Determine the [x, y] coordinate at the center of the cell enclosing the given text.  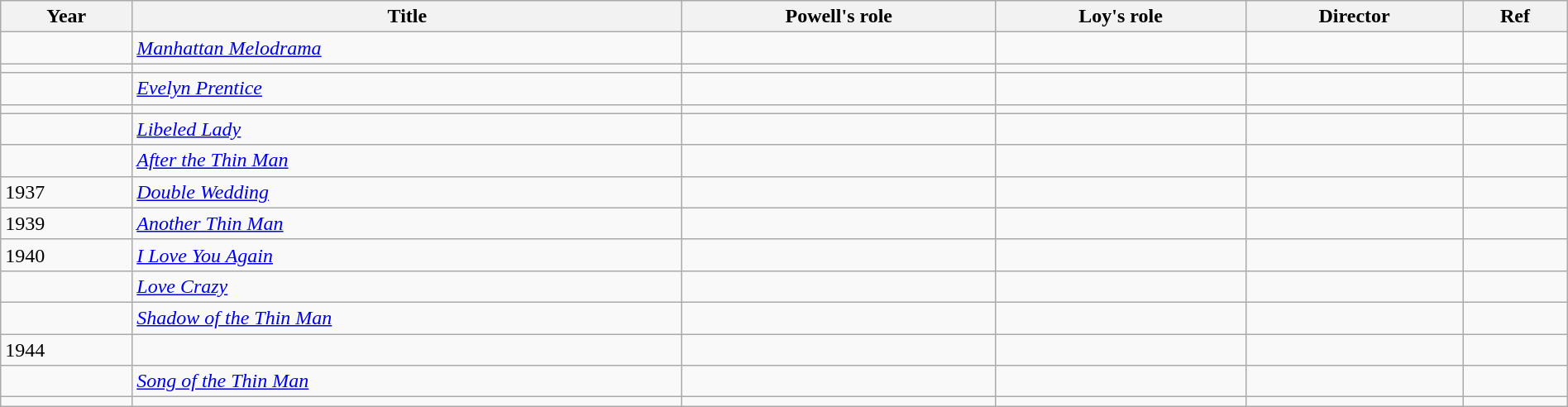
Double Wedding [407, 192]
Ref [1515, 17]
1940 [66, 255]
Song of the Thin Man [407, 381]
1939 [66, 223]
After the Thin Man [407, 160]
Libeled Lady [407, 129]
Evelyn Prentice [407, 89]
Love Crazy [407, 286]
Director [1355, 17]
Loy's role [1121, 17]
Another Thin Man [407, 223]
1937 [66, 192]
Powell's role [839, 17]
Manhattan Melodrama [407, 48]
Title [407, 17]
I Love You Again [407, 255]
Shadow of the Thin Man [407, 318]
Year [66, 17]
1944 [66, 350]
